From the cell containing the given text, extract its center point as (x, y) coordinate. 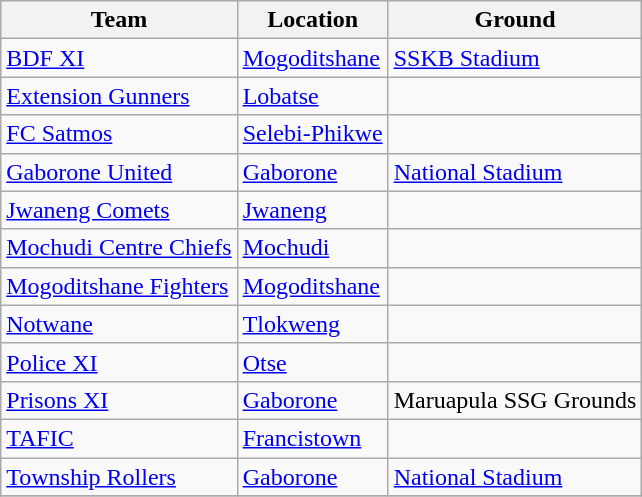
TAFIC (119, 438)
Police XI (119, 362)
Mochudi Centre Chiefs (119, 248)
Mochudi (312, 248)
Maruapula SSG Grounds (515, 400)
Otse (312, 362)
Selebi-Phikwe (312, 134)
Ground (515, 20)
Jwaneng (312, 210)
Prisons XI (119, 400)
Gaborone United (119, 172)
BDF XI (119, 58)
SSKB Stadium (515, 58)
Mogoditshane Fighters (119, 286)
Tlokweng (312, 324)
Township Rollers (119, 477)
Extension Gunners (119, 96)
Team (119, 20)
FC Satmos (119, 134)
Lobatse (312, 96)
Location (312, 20)
Jwaneng Comets (119, 210)
Notwane (119, 324)
Francistown (312, 438)
